Determine the (x, y) coordinate at the center of the cell enclosing the given text.  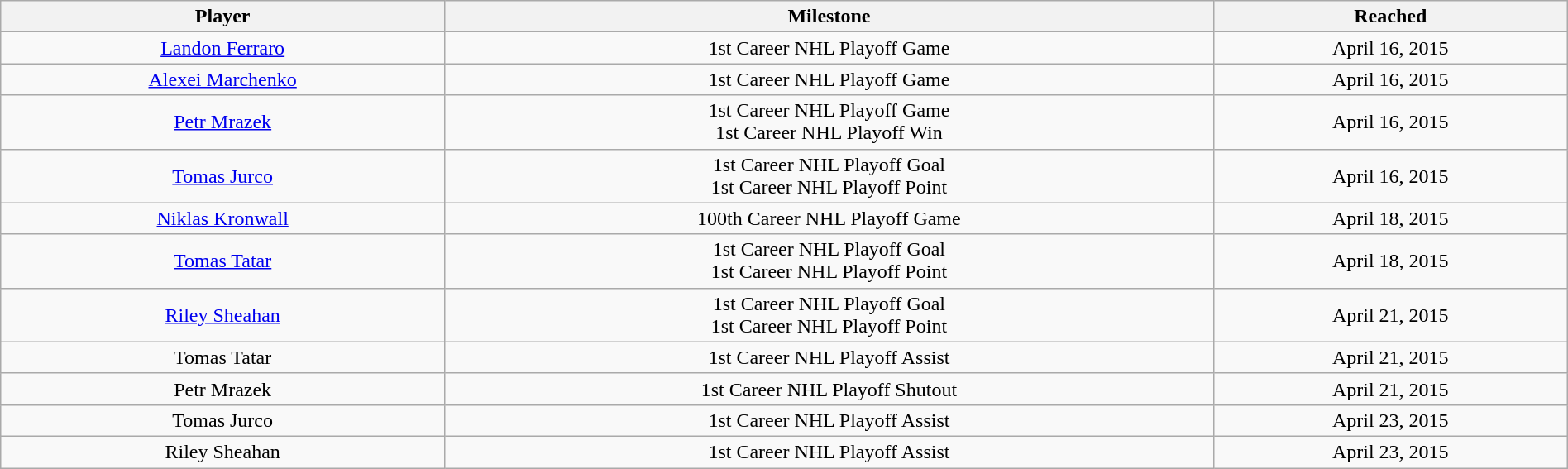
Alexei Marchenko (223, 79)
100th Career NHL Playoff Game (829, 218)
Milestone (829, 17)
1st Career NHL Playoff Shutout (829, 389)
Niklas Kronwall (223, 218)
Reached (1390, 17)
1st Career NHL Playoff Game1st Career NHL Playoff Win (829, 122)
Landon Ferraro (223, 48)
Player (223, 17)
